Output the [X, Y] coordinate of the center of the cell containing the given text.  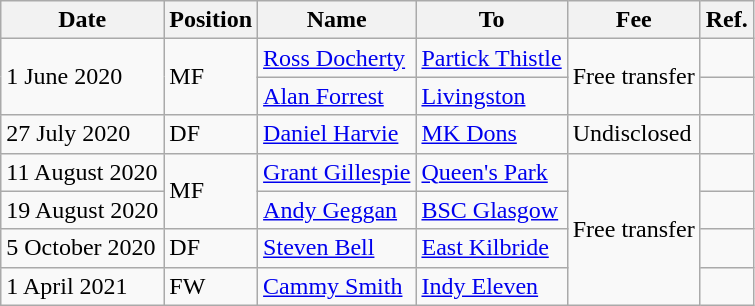
19 August 2020 [82, 210]
Livingston [492, 96]
Partick Thistle [492, 58]
East Kilbride [492, 248]
Ref. [726, 20]
Fee [634, 20]
To [492, 20]
FW [211, 286]
Indy Eleven [492, 286]
27 July 2020 [82, 134]
1 April 2021 [82, 286]
1 June 2020 [82, 77]
Ross Docherty [337, 58]
5 October 2020 [82, 248]
Queen's Park [492, 172]
Position [211, 20]
Date [82, 20]
Steven Bell [337, 248]
Undisclosed [634, 134]
MK Dons [492, 134]
11 August 2020 [82, 172]
Name [337, 20]
Daniel Harvie [337, 134]
Alan Forrest [337, 96]
Grant Gillespie [337, 172]
Andy Geggan [337, 210]
BSC Glasgow [492, 210]
Cammy Smith [337, 286]
